Return the [X, Y] coordinate for the center point of the cell that contains the specified text.  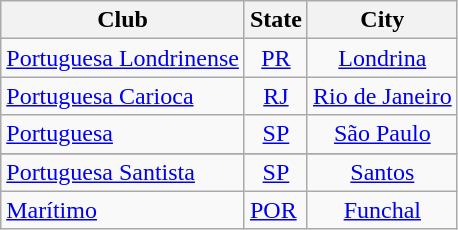
PR [276, 58]
Londrina [382, 58]
RJ [276, 96]
Club [123, 20]
Portuguesa [123, 134]
Portuguesa Carioca [123, 96]
Portuguesa Londrinense [123, 58]
City [382, 20]
Santos [382, 172]
State [276, 20]
Funchal [382, 210]
Marítimo [123, 210]
São Paulo [382, 134]
Portuguesa Santista [123, 172]
POR [276, 210]
Rio de Janeiro [382, 96]
